Return the (x, y) coordinate for the center point of the cell that contains the specified text.  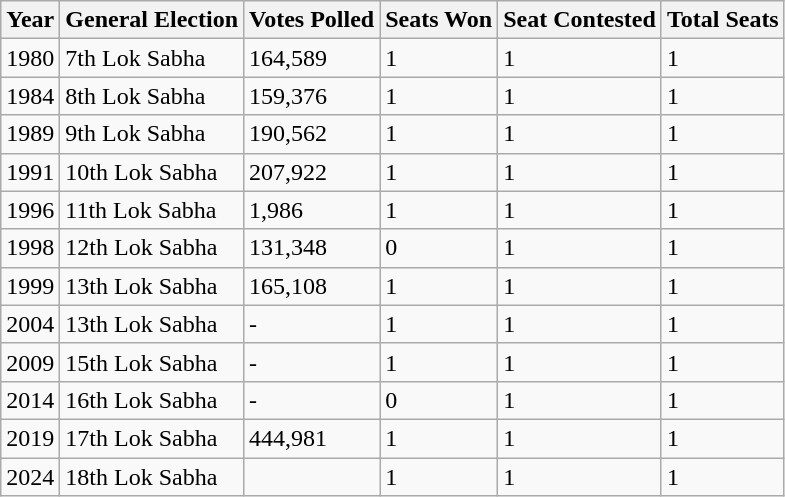
10th Lok Sabha (152, 172)
Total Seats (722, 20)
2004 (30, 324)
9th Lok Sabha (152, 134)
17th Lok Sabha (152, 438)
15th Lok Sabha (152, 362)
1984 (30, 96)
444,981 (312, 438)
207,922 (312, 172)
1980 (30, 58)
General Election (152, 20)
Seats Won (439, 20)
2019 (30, 438)
11th Lok Sabha (152, 210)
8th Lok Sabha (152, 96)
2024 (30, 477)
159,376 (312, 96)
2009 (30, 362)
1996 (30, 210)
190,562 (312, 134)
16th Lok Sabha (152, 400)
Votes Polled (312, 20)
1991 (30, 172)
131,348 (312, 248)
7th Lok Sabha (152, 58)
165,108 (312, 286)
164,589 (312, 58)
1,986 (312, 210)
1998 (30, 248)
Year (30, 20)
18th Lok Sabha (152, 477)
Seat Contested (580, 20)
12th Lok Sabha (152, 248)
2014 (30, 400)
1989 (30, 134)
1999 (30, 286)
